Find where the given text appears and provide that cell's center as (X, Y) coordinate. 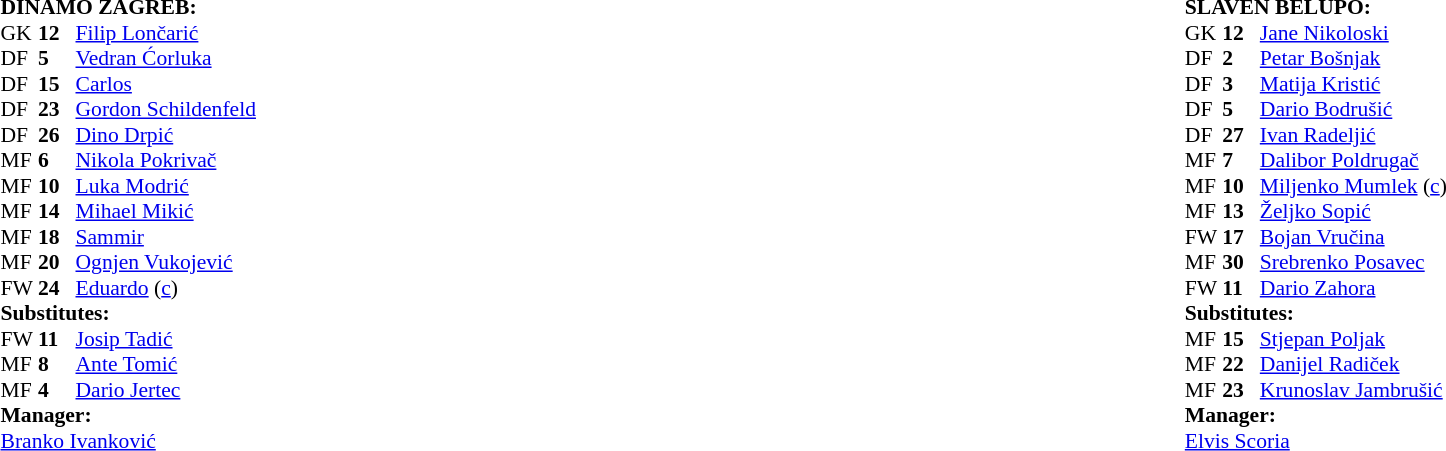
24 (57, 288)
14 (57, 211)
Manager: (154, 415)
18 (57, 237)
20 (57, 263)
17 (1241, 237)
4 (57, 390)
Gordon Schildenfeld (192, 109)
3 (1241, 84)
Sammir (192, 237)
13 (1241, 211)
30 (1241, 263)
Eduardo (c) (192, 288)
Vedran Ćorluka (192, 59)
7 (1241, 161)
6 (57, 161)
26 (57, 135)
22 (1241, 365)
Carlos (192, 84)
2 (1241, 59)
27 (1241, 135)
Nikola Pokrivač (192, 161)
Filip Lončarić (192, 33)
Substitutes: (154, 313)
8 (57, 365)
Luka Modrić (192, 186)
Ante Tomić (192, 365)
Mihael Mikić (192, 211)
Ognjen Vukojević (192, 263)
Dario Jertec (192, 390)
Josip Tadić (192, 339)
Dino Drpić (192, 135)
